Output the (X, Y) coordinate of the center of the cell containing the given text.  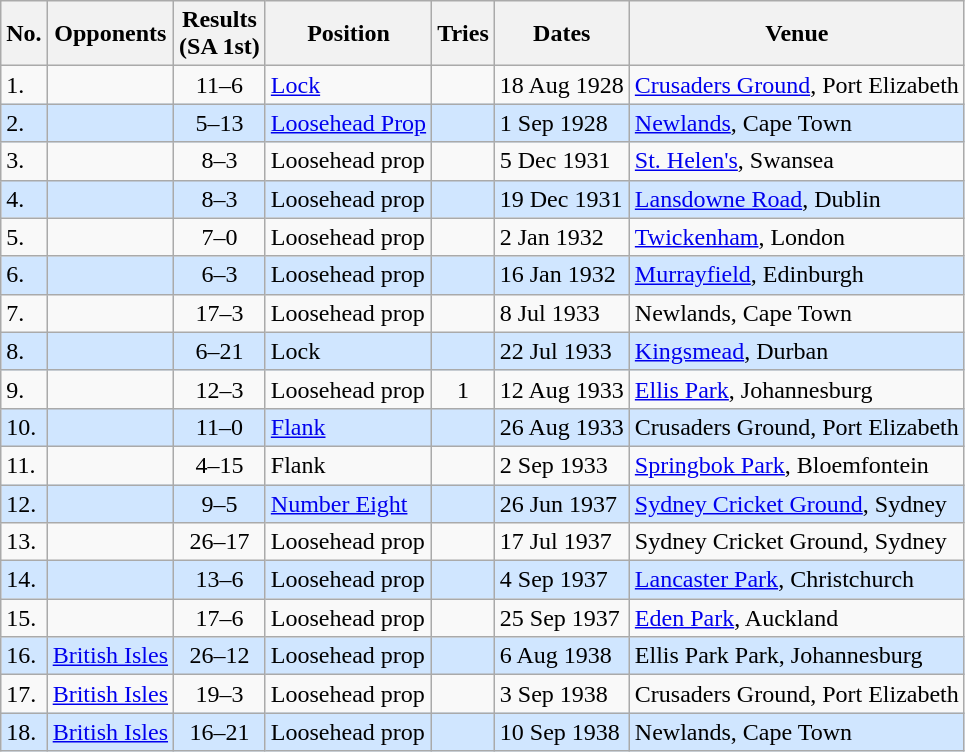
5–13 (220, 123)
17 Jul 1937 (562, 542)
1. (24, 85)
Opponents (110, 34)
16 Jan 1932 (562, 275)
1 (464, 389)
8 Jul 1933 (562, 313)
Position (348, 34)
10. (24, 427)
17–3 (220, 313)
11–0 (220, 427)
2 Jan 1932 (562, 237)
St. Helen's, Swansea (796, 161)
17. (24, 694)
15. (24, 618)
5. (24, 237)
Dates (562, 34)
Loosehead Prop (348, 123)
Tries (464, 34)
12–3 (220, 389)
18 Aug 1928 (562, 85)
1 Sep 1928 (562, 123)
Ellis Park Park, Johannesburg (796, 656)
16. (24, 656)
25 Sep 1937 (562, 618)
Ellis Park, Johannesburg (796, 389)
2. (24, 123)
No. (24, 34)
10 Sep 1938 (562, 732)
26–17 (220, 542)
13. (24, 542)
4–15 (220, 465)
2 Sep 1933 (562, 465)
Kingsmead, Durban (796, 351)
13–6 (220, 580)
5 Dec 1931 (562, 161)
11. (24, 465)
22 Jul 1933 (562, 351)
26 Jun 1937 (562, 503)
4 Sep 1937 (562, 580)
Eden Park, Auckland (796, 618)
Venue (796, 34)
Twickenham, London (796, 237)
19 Dec 1931 (562, 199)
6. (24, 275)
8. (24, 351)
19–3 (220, 694)
16–21 (220, 732)
4. (24, 199)
26 Aug 1933 (562, 427)
9–5 (220, 503)
12 Aug 1933 (562, 389)
6–3 (220, 275)
6–21 (220, 351)
26–12 (220, 656)
17–6 (220, 618)
3 Sep 1938 (562, 694)
6 Aug 1938 (562, 656)
3. (24, 161)
9. (24, 389)
12. (24, 503)
Number Eight (348, 503)
Lansdowne Road, Dublin (796, 199)
Springbok Park, Bloemfontein (796, 465)
Results(SA 1st) (220, 34)
7–0 (220, 237)
Lancaster Park, Christchurch (796, 580)
7. (24, 313)
14. (24, 580)
18. (24, 732)
Murrayfield, Edinburgh (796, 275)
11–6 (220, 85)
